Output the [x, y] coordinate of the center of the cell containing the given text.  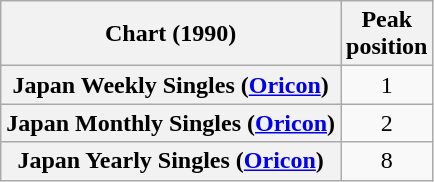
Chart (1990) [171, 34]
Japan Monthly Singles (Oricon) [171, 123]
8 [387, 161]
Peakposition [387, 34]
Japan Weekly Singles (Oricon) [171, 85]
2 [387, 123]
1 [387, 85]
Japan Yearly Singles (Oricon) [171, 161]
